Find where the given text appears and provide that cell's center as [X, Y] coordinate. 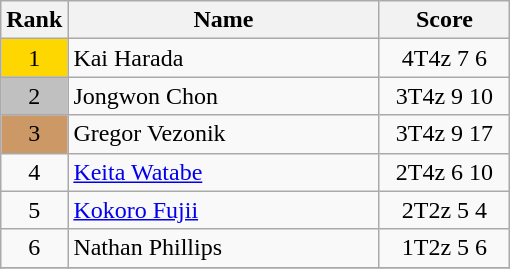
Keita Watabe [224, 172]
3T4z 9 10 [444, 96]
Name [224, 20]
Rank [34, 20]
Gregor Vezonik [224, 134]
2T4z 6 10 [444, 172]
4 [34, 172]
Jongwon Chon [224, 96]
1T2z 5 6 [444, 248]
3 [34, 134]
Kokoro Fujii [224, 210]
6 [34, 248]
Score [444, 20]
3T4z 9 17 [444, 134]
Kai Harada [224, 58]
5 [34, 210]
1 [34, 58]
4T4z 7 6 [444, 58]
2 [34, 96]
2T2z 5 4 [444, 210]
Nathan Phillips [224, 248]
